Scan for the cell matching the given text and deliver its [X, Y] coordinate at center. 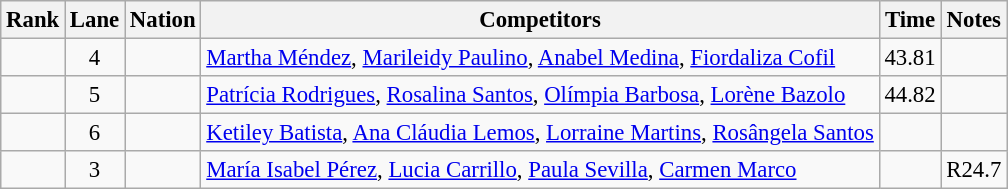
Martha Méndez, Marileidy Paulino, Anabel Medina, Fiordaliza Cofil [540, 58]
María Isabel Pérez, Lucia Carrillo, Paula Sevilla, Carmen Marco [540, 170]
Notes [974, 20]
3 [95, 170]
Time [910, 20]
6 [95, 133]
Competitors [540, 20]
43.81 [910, 58]
Rank [33, 20]
44.82 [910, 95]
4 [95, 58]
Nation [163, 20]
Patrícia Rodrigues, Rosalina Santos, Olímpia Barbosa, Lorène Bazolo [540, 95]
Lane [95, 20]
5 [95, 95]
Ketiley Batista, Ana Cláudia Lemos, Lorraine Martins, Rosângela Santos [540, 133]
R24.7 [974, 170]
